Identify which cell holds the provided text, then report its [x, y] central coordinate. 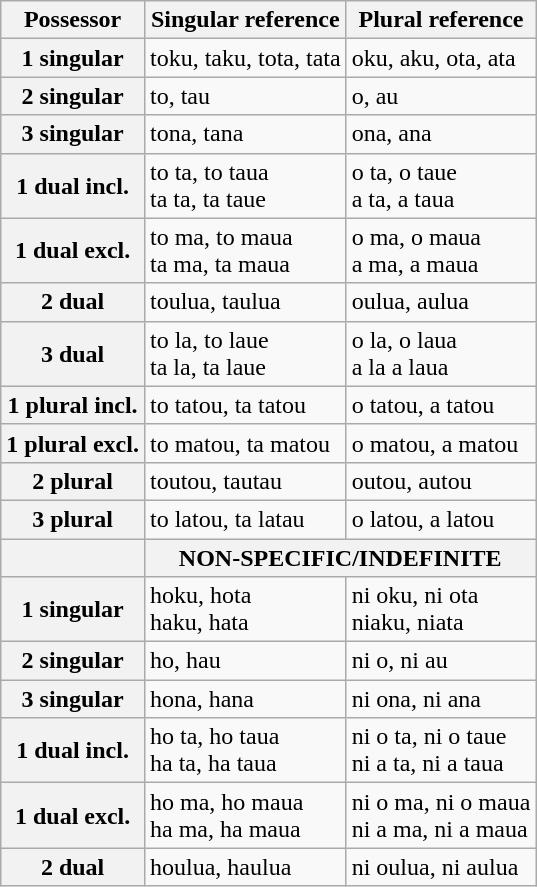
hoku, hotahaku, hata [245, 610]
toutou, tautau [245, 481]
outou, autou [441, 481]
1 plural incl. [73, 405]
3 dual [73, 354]
ni oulua, ni aulua [441, 867]
houlua, haulua [245, 867]
toku, taku, tota, tata [245, 58]
ho, hau [245, 661]
Possessor [73, 20]
o ma, o mauaa ma, a maua [441, 250]
o ta, o tauea ta, a taua [441, 186]
o, au [441, 96]
ona, ana [441, 134]
toulua, taulua [245, 302]
o tatou, a tatou [441, 405]
oulua, aulua [441, 302]
1 plural excl. [73, 443]
tona, tana [245, 134]
ni o, ni au [441, 661]
ni o ta, ni o taueni a ta, ni a taua [441, 750]
2 plural [73, 481]
to, tau [245, 96]
to ma, to mauata ma, ta maua [245, 250]
ni oku, ni otaniaku, niata [441, 610]
to la, to laueta la, ta laue [245, 354]
hona, hana [245, 699]
o la, o lauaa la a laua [441, 354]
ni o ma, ni o mauani a ma, ni a maua [441, 816]
oku, aku, ota, ata [441, 58]
to tatou, ta tatou [245, 405]
to latou, ta latau [245, 519]
Plural reference [441, 20]
o latou, a latou [441, 519]
Singular reference [245, 20]
3 plural [73, 519]
o matou, a matou [441, 443]
to ta, to tauata ta, ta taue [245, 186]
ni ona, ni ana [441, 699]
NON-SPECIFIC/INDEFINITE [340, 557]
ho ta, ho tauaha ta, ha taua [245, 750]
ho ma, ho mauaha ma, ha maua [245, 816]
to matou, ta matou [245, 443]
